Provide the [x, y] coordinate of the cell's center where the given text is located.  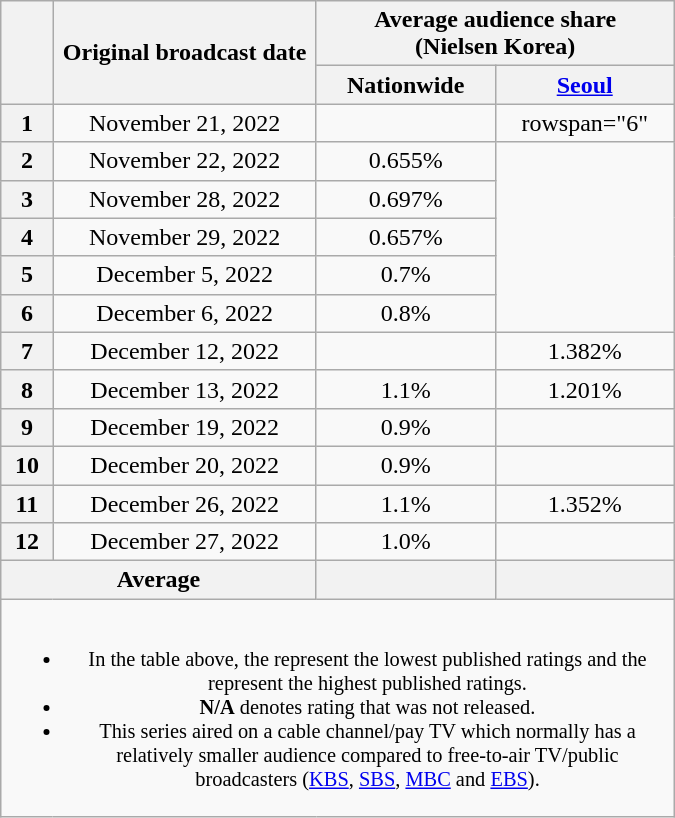
Average [158, 580]
December 27, 2022 [184, 542]
11 [27, 503]
5 [27, 275]
November 29, 2022 [184, 237]
3 [27, 199]
December 12, 2022 [184, 351]
December 6, 2022 [184, 313]
1.382% [584, 351]
8 [27, 389]
November 21, 2022 [184, 123]
rowspan="6" [584, 123]
0.8% [406, 313]
November 22, 2022 [184, 161]
Original broadcast date [184, 52]
0.697% [406, 199]
2 [27, 161]
9 [27, 427]
10 [27, 465]
1 [27, 123]
1.201% [584, 389]
December 26, 2022 [184, 503]
Seoul [584, 85]
12 [27, 542]
1.352% [584, 503]
0.657% [406, 237]
December 19, 2022 [184, 427]
November 28, 2022 [184, 199]
0.7% [406, 275]
0.655% [406, 161]
4 [27, 237]
Nationwide [406, 85]
December 5, 2022 [184, 275]
December 20, 2022 [184, 465]
Average audience share(Nielsen Korea) [495, 34]
6 [27, 313]
7 [27, 351]
December 13, 2022 [184, 389]
1.0% [406, 542]
